Extract the [x, y] coordinate from the center of the cell holding the provided text.  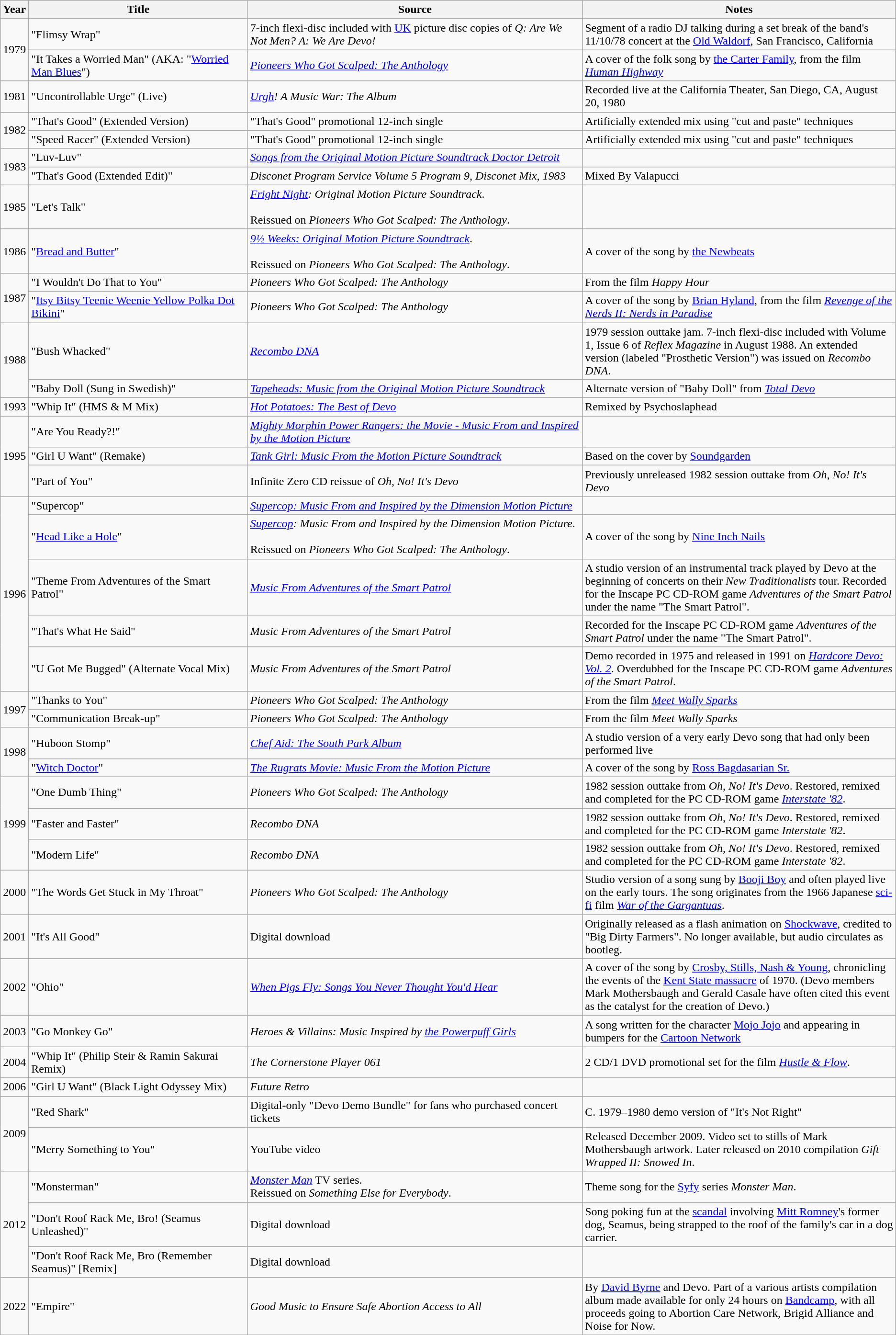
"That's Good (Extended Edit)" [138, 176]
"Communication Break-up" [138, 718]
Songs from the Original Motion Picture Soundtrack Doctor Detroit [414, 158]
Previously unreleased 1982 session outtake from Oh, No! It's Devo [739, 481]
"It Takes a Worried Man" (AKA: "Worried Man Blues") [138, 65]
"One Dumb Thing" [138, 792]
Fright Night: Original Motion Picture Soundtrack.Reissued on Pioneers Who Got Scalped: The Anthology. [414, 207]
"That's Good" (Extended Version) [138, 121]
2 CD/1 DVD promotional set for the film Hustle & Flow. [739, 1062]
"Merry Something to You" [138, 1149]
C. 1979–1980 demo version of "It's Not Right" [739, 1112]
"The Words Get Stuck in My Throat" [138, 893]
"Luv-Luv" [138, 158]
A studio version of a very early Devo song that had only been performed live [739, 743]
A cover of the folk song by the Carter Family, from the film Human Highway [739, 65]
Remixed by Psychoslaphead [739, 407]
Title [138, 10]
"Whip It" (HMS & M Mix) [138, 407]
2002 [14, 987]
2012 [14, 1224]
Future Retro [414, 1087]
Disconet Program Service Volume 5 Program 9, Disconet Mix, 1983 [414, 176]
Released December 2009. Video set to stills of Mark Mothersbaugh artwork. Later released on 2010 compilation Gift Wrapped II: Snowed In. [739, 1149]
Mighty Morphin Power Rangers: the Movie - Music From and Inspired by the Motion Picture [414, 432]
"Head Like a Hole" [138, 537]
A cover of the song by Ross Bagdasarian Sr. [739, 768]
"That's What He Said" [138, 631]
A cover of the song by Brian Hyland, from the film Revenge of the Nerds II: Nerds in Paradise [739, 306]
"Speed Racer" (Extended Version) [138, 139]
Source [414, 10]
Urgh! A Music War: The Album [414, 97]
Good Music to Ensure Safe Abortion Access to All [414, 1306]
"Whip It" (Philip Steir & Ramin Sakurai Remix) [138, 1062]
The Rugrats Movie: Music From the Motion Picture [414, 768]
"Girl U Want" (Remake) [138, 456]
Year [14, 10]
The Cornerstone Player 061 [414, 1062]
"Modern Life" [138, 855]
Song poking fun at the scandal involving Mitt Romney's former dog, Seamus, being strapped to the roof of the family's car in a dog carrier. [739, 1224]
2004 [14, 1062]
9½ Weeks: Original Motion Picture Soundtrack.Reissued on Pioneers Who Got Scalped: The Anthology. [414, 251]
Tapeheads: Music from the Original Motion Picture Soundtrack [414, 389]
2009 [14, 1134]
"Itsy Bitsy Teenie Weenie Yellow Polka Dot Bikini" [138, 306]
Recorded live at the California Theater, San Diego, CA, August 20, 1980 [739, 97]
When Pigs Fly: Songs You Never Thought You'd Hear [414, 987]
"Girl U Want" (Black Light Odyssey Mix) [138, 1087]
1995 [14, 456]
Based on the cover by Soundgarden [739, 456]
2001 [14, 937]
"U Got Me Bugged" (Alternate Vocal Mix) [138, 669]
1996 [14, 594]
1982 [14, 130]
1998 [14, 752]
From the film Happy Hour [739, 282]
Heroes & Villains: Music Inspired by the Powerpuff Girls [414, 1031]
Originally released as a flash animation on Shockwave, credited to "Big Dirty Farmers". No longer available, but audio circulates as bootleg. [739, 937]
"Uncontrollable Urge" (Live) [138, 97]
Hot Potatoes: The Best of Devo [414, 407]
Infinite Zero CD reissue of Oh, No! It's Devo [414, 481]
"Let's Talk" [138, 207]
1999 [14, 824]
"Theme From Adventures of the Smart Patrol" [138, 587]
1986 [14, 251]
"Go Monkey Go" [138, 1031]
A song written for the character Mojo Jojo and appearing in bumpers for the Cartoon Network [739, 1031]
Monster Man TV series.Reissued on Something Else for Everybody. [414, 1187]
1981 [14, 97]
YouTube video [414, 1149]
A cover of the song by Nine Inch Nails [739, 537]
"Bush Whacked" [138, 351]
7-inch flexi-disc included with UK picture disc copies of Q: Are We Not Men? A: We Are Devo! [414, 34]
Segment of a radio DJ talking during a set break of the band's 11/10/78 concert at the Old Waldorf, San Francisco, California [739, 34]
2006 [14, 1087]
2022 [14, 1306]
2003 [14, 1031]
"I Wouldn't Do That to You" [138, 282]
1979 [14, 50]
2000 [14, 893]
"Monsterman" [138, 1187]
Supercop: Music From and Inspired by the Dimension Motion Picture.Reissued on Pioneers Who Got Scalped: The Anthology. [414, 537]
"Red Shark" [138, 1112]
Supercop: Music From and Inspired by the Dimension Motion Picture [414, 506]
1993 [14, 407]
"Witch Doctor" [138, 768]
1985 [14, 207]
"Faster and Faster" [138, 824]
"Baby Doll (Sung in Swedish)" [138, 389]
Notes [739, 10]
"It's All Good" [138, 937]
1983 [14, 167]
"Ohio" [138, 987]
Recorded for the Inscape PC CD-ROM game Adventures of the Smart Patrol under the name "The Smart Patrol". [739, 631]
"Huboon Stomp" [138, 743]
1987 [14, 298]
Digital-only "Devo Demo Bundle" for fans who purchased concert tickets [414, 1112]
"Don't Roof Rack Me, Bro! (Seamus Unleashed)" [138, 1224]
"Are You Ready?!" [138, 432]
Theme song for the Syfy series Monster Man. [739, 1187]
"Supercop" [138, 506]
"Thanks to You" [138, 700]
Alternate version of "Baby Doll" from Total Devo [739, 389]
A cover of the song by the Newbeats [739, 251]
"Bread and Butter" [138, 251]
Tank Girl: Music From the Motion Picture Soundtrack [414, 456]
Chef Aid: The South Park Album [414, 743]
1997 [14, 709]
Demo recorded in 1975 and released in 1991 on Hardcore Devo: Vol. 2. Overdubbed for the Inscape PC CD-ROM game Adventures of the Smart Patrol. [739, 669]
"Don't Roof Rack Me, Bro (Remember Seamus)" [Remix] [138, 1262]
1988 [14, 360]
"Empire" [138, 1306]
Mixed By Valapucci [739, 176]
"Part of You" [138, 481]
"Flimsy Wrap" [138, 34]
